For the text-containing cell, return its midpoint in [x, y] coordinate format. 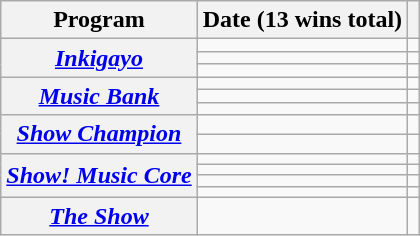
The Show [99, 216]
Date (13 wins total) [302, 20]
Program [99, 20]
Show Champion [99, 134]
Show! Music Core [99, 175]
Music Bank [99, 96]
Inkigayo [99, 58]
